Search for the cell housing the specified text and yield its (X, Y) center coordinate. 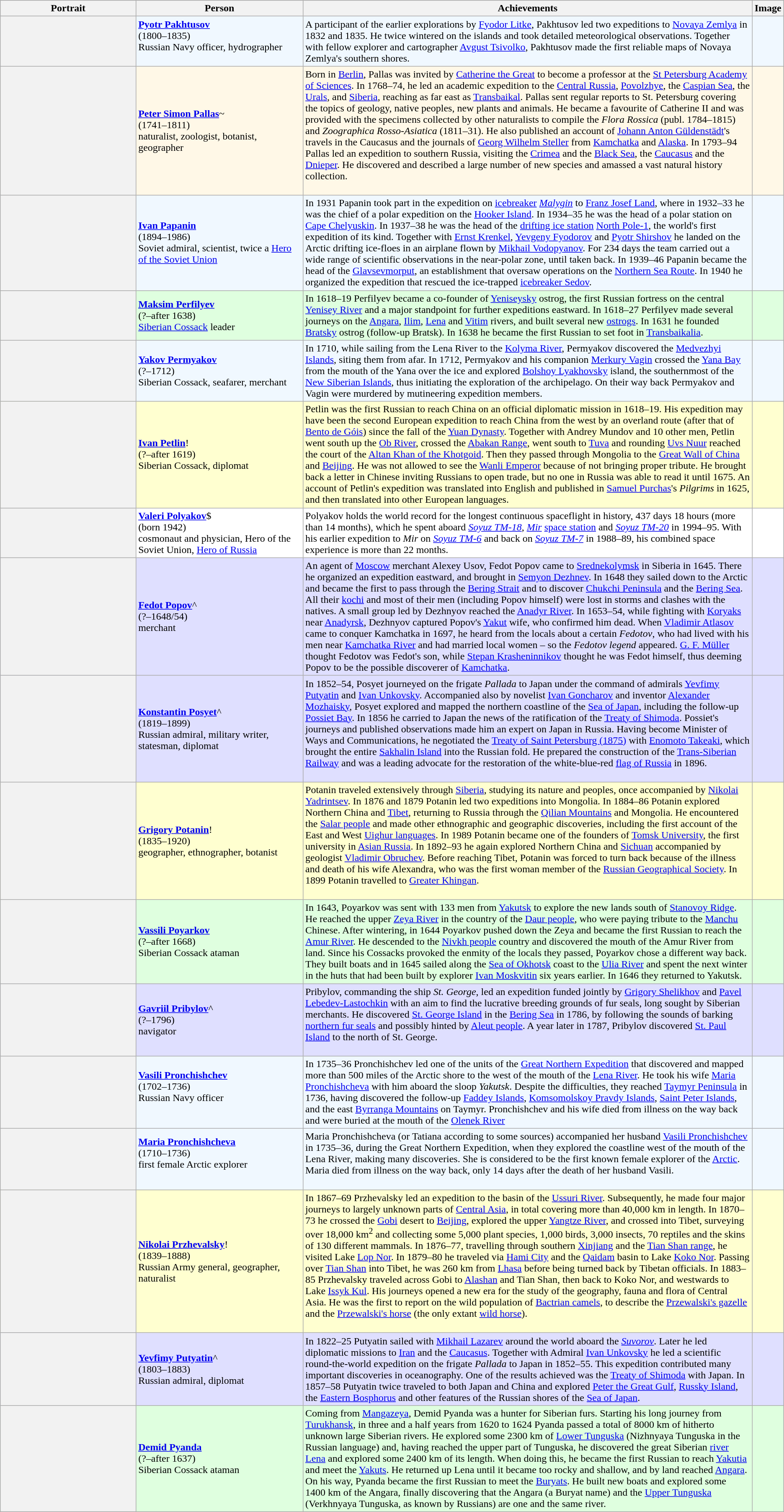
Portrait (68, 8)
Fedot Popov^(?–1648/54)merchant (219, 617)
Konstantin Posyet^(1819–1899)Russian admiral, military writer, statesman, diplomat (219, 729)
Achievements (528, 8)
Demid Pyanda(?–after 1637)Siberian Cossack ataman (219, 1458)
Grigory Potanin!(1835–1920)geographer, ethnographer, botanist (219, 840)
Vassili Poyarkov (?–after 1668) Siberian Cossack ataman (219, 941)
Maksim Perfilyev(?–after 1638)Siberian Cossack leader (219, 315)
Nikolai Przhevalsky! (1839–1888)Russian Army general, geographer, naturalist (219, 1261)
Vasili Pronchishchev(1702–1736)Russian Navy officer (219, 1093)
Person (219, 8)
Peter Simon Pallas~(1741–1811)naturalist, zoologist, botanist, geographer (219, 131)
Ivan Papanin (1894–1986)Soviet admiral, scientist, twice a Hero of the Soviet Union (219, 243)
Image (768, 8)
Gavriil Pribylov^(?–1796)navigator (219, 1020)
Maria Pronchishcheva(1710–1736)first female Arctic explorer (219, 1159)
Yakov Permyakov (?–1712)Siberian Cossack, seafarer, merchant (219, 371)
Pyotr Pakhtusov(1800–1835)Russian Navy officer, hydrographer (219, 41)
Valeri Polyakov$(born 1942)cosmonaut and physician, Hero of the Soviet Union, Hero of Russia (219, 533)
Ivan Petlin! (?–after 1619)Siberian Cossack, diplomat (219, 455)
Yevfimy Putyatin^(1803–1883)Russian admiral, diplomat (219, 1369)
